Provide the [X, Y] coordinate of the cell's center where the given text is located.  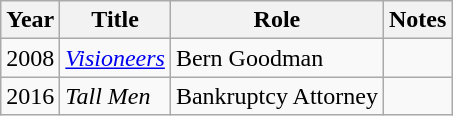
Role [276, 20]
Notes [417, 20]
Year [30, 20]
Tall Men [116, 96]
Title [116, 20]
Visioneers [116, 58]
2008 [30, 58]
Bern Goodman [276, 58]
2016 [30, 96]
Bankruptcy Attorney [276, 96]
